Return the [X, Y] coordinate for the center point of the cell that contains the specified text.  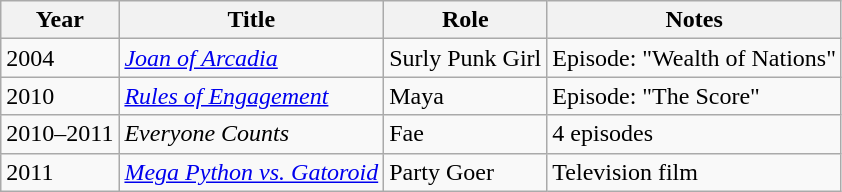
2010 [60, 96]
Role [466, 20]
2010–2011 [60, 134]
Maya [466, 96]
Everyone Counts [252, 134]
Year [60, 20]
Title [252, 20]
Episode: "Wealth of Nations" [694, 58]
2004 [60, 58]
Fae [466, 134]
Rules of Engagement [252, 96]
Television film [694, 172]
Surly Punk Girl [466, 58]
Joan of Arcadia [252, 58]
4 episodes [694, 134]
Notes [694, 20]
2011 [60, 172]
Episode: "The Score" [694, 96]
Party Goer [466, 172]
Mega Python vs. Gatoroid [252, 172]
